Return (X, Y) of the center of cell containing provided text 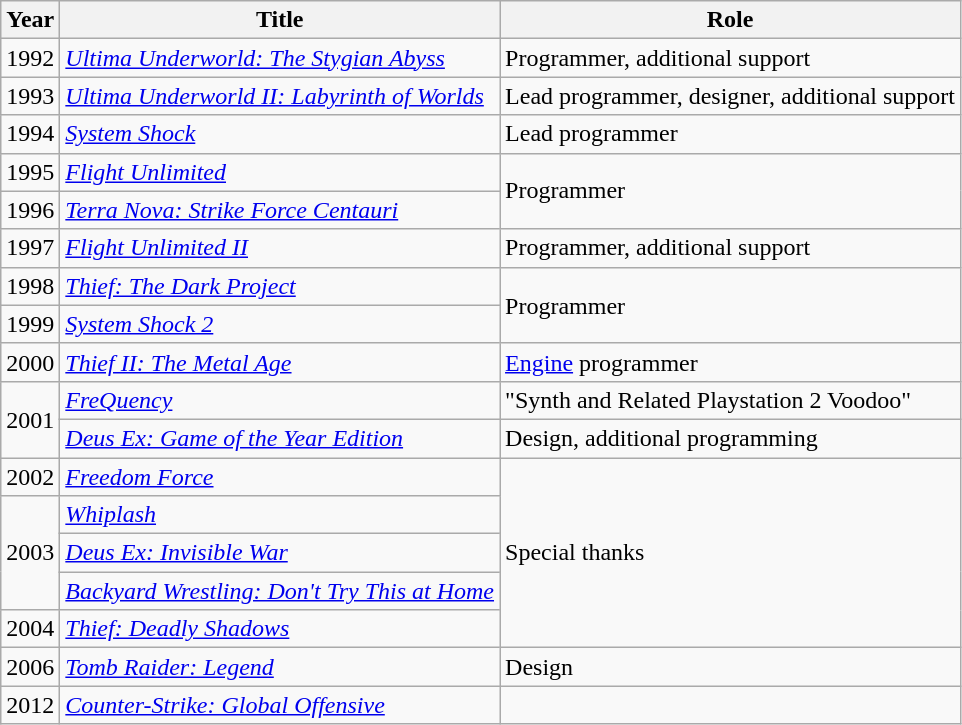
1997 (30, 248)
1995 (30, 172)
Ultima Underworld: The Stygian Abyss (280, 58)
Lead programmer (730, 134)
1994 (30, 134)
1996 (30, 210)
Thief II: The Metal Age (280, 362)
2002 (30, 477)
Flight Unlimited II (280, 248)
2012 (30, 705)
Design (730, 667)
Title (280, 20)
2000 (30, 362)
FreQuency (280, 400)
Freedom Force (280, 477)
Counter-Strike: Global Offensive (280, 705)
2004 (30, 629)
Terra Nova: Strike Force Centauri (280, 210)
Whiplash (280, 515)
Thief: The Dark Project (280, 286)
Design, additional programming (730, 438)
Flight Unlimited (280, 172)
Tomb Raider: Legend (280, 667)
Special thanks (730, 553)
2003 (30, 553)
Lead programmer, designer, additional support (730, 96)
Year (30, 20)
Role (730, 20)
System Shock 2 (280, 324)
Deus Ex: Game of the Year Edition (280, 438)
Backyard Wrestling: Don't Try This at Home (280, 591)
2006 (30, 667)
1993 (30, 96)
"Synth and Related Playstation 2 Voodoo" (730, 400)
1999 (30, 324)
System Shock (280, 134)
Engine programmer (730, 362)
Thief: Deadly Shadows (280, 629)
1998 (30, 286)
2001 (30, 419)
Deus Ex: Invisible War (280, 553)
1992 (30, 58)
Ultima Underworld II: Labyrinth of Worlds (280, 96)
